Locate the cell with the specified text and output its (X, Y) center coordinate. 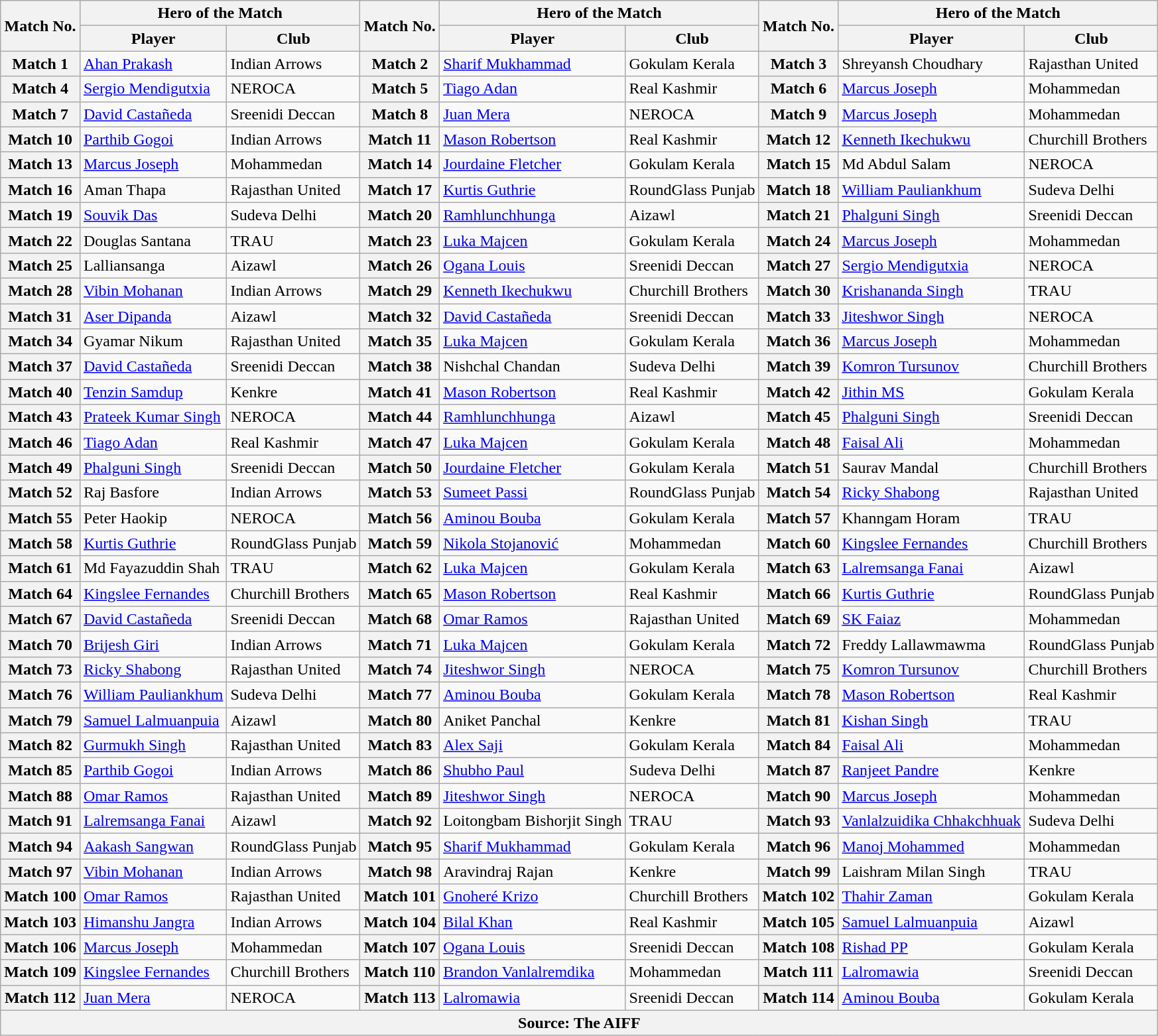
Match 94 (40, 846)
Match 111 (799, 972)
Match 54 (799, 493)
Jithin MS (931, 392)
Match 79 (40, 720)
Match 57 (799, 518)
Match 97 (40, 872)
Match 43 (40, 417)
Match 64 (40, 594)
Match 33 (799, 316)
Match 32 (400, 316)
Match 61 (40, 568)
Khanngam Horam (931, 518)
Saurav Mandal (931, 468)
Match 76 (40, 694)
Match 85 (40, 771)
Match 99 (799, 872)
Match 42 (799, 392)
Manoj Mohammed (931, 846)
Match 27 (799, 265)
Match 101 (400, 897)
Freddy Lallawmawma (931, 644)
Md Abdul Salam (931, 164)
Match 68 (400, 619)
Match 29 (400, 291)
Match 74 (400, 669)
Bilal Khan (533, 922)
Match 100 (40, 897)
Sumeet Passi (533, 493)
Vanlalzuidika Chhakchhuak (931, 821)
Match 98 (400, 872)
Thahir Zaman (931, 897)
Source: The AIFF (580, 1023)
Match 40 (40, 392)
Lalliansanga (153, 265)
Match 95 (400, 846)
Match 106 (40, 947)
Brijesh Giri (153, 644)
Match 11 (400, 139)
Aakash Sangwan (153, 846)
Match 48 (799, 442)
Match 45 (799, 417)
Gyamar Nikum (153, 342)
Match 105 (799, 922)
Aser Dipanda (153, 316)
Match 103 (40, 922)
Match 91 (40, 821)
Match 25 (40, 265)
Match 23 (400, 240)
Rishad PP (931, 947)
Match 17 (400, 190)
Match 107 (400, 947)
Match 80 (400, 720)
Match 75 (799, 669)
Match 13 (40, 164)
Match 56 (400, 518)
Match 62 (400, 568)
Match 34 (40, 342)
Match 26 (400, 265)
Match 5 (400, 89)
Match 10 (40, 139)
Match 50 (400, 468)
Gurmukh Singh (153, 745)
Match 73 (40, 669)
Himanshu Jangra (153, 922)
Nikola Stojanović (533, 543)
Match 83 (400, 745)
Match 22 (40, 240)
Raj Basfore (153, 493)
Match 96 (799, 846)
Match 70 (40, 644)
Match 44 (400, 417)
Tenzin Samdup (153, 392)
Aravindraj Rajan (533, 872)
Match 113 (400, 998)
Match 21 (799, 215)
Nishchal Chandan (533, 367)
Match 114 (799, 998)
Match 55 (40, 518)
Match 69 (799, 619)
Match 82 (40, 745)
Match 93 (799, 821)
Shreyansh Choudhary (931, 64)
Match 49 (40, 468)
Brandon Vanlalremdika (533, 972)
Match 12 (799, 139)
Match 81 (799, 720)
Douglas Santana (153, 240)
Match 67 (40, 619)
Match 24 (799, 240)
Match 4 (40, 89)
Shubho Paul (533, 771)
Match 58 (40, 543)
Match 41 (400, 392)
Aniket Panchal (533, 720)
Match 31 (40, 316)
Match 1 (40, 64)
Gnoheré Krizo (533, 897)
Laishram Milan Singh (931, 872)
Match 16 (40, 190)
Match 9 (799, 114)
Match 38 (400, 367)
Match 36 (799, 342)
Match 87 (799, 771)
Match 2 (400, 64)
Match 102 (799, 897)
Match 92 (400, 821)
Match 35 (400, 342)
Match 63 (799, 568)
Match 89 (400, 796)
Match 109 (40, 972)
Md Fayazuddin Shah (153, 568)
Match 72 (799, 644)
Kishan Singh (931, 720)
Match 86 (400, 771)
Prateek Kumar Singh (153, 417)
Match 66 (799, 594)
Ranjeet Pandre (931, 771)
Match 19 (40, 215)
Match 14 (400, 164)
Match 65 (400, 594)
Match 52 (40, 493)
Match 37 (40, 367)
Ahan Prakash (153, 64)
Match 88 (40, 796)
Match 78 (799, 694)
Krishananda Singh (931, 291)
Match 39 (799, 367)
Match 104 (400, 922)
Match 28 (40, 291)
Match 15 (799, 164)
SK Faiaz (931, 619)
Match 77 (400, 694)
Aman Thapa (153, 190)
Match 7 (40, 114)
Alex Saji (533, 745)
Match 47 (400, 442)
Match 8 (400, 114)
Match 53 (400, 493)
Match 108 (799, 947)
Peter Haokip (153, 518)
Match 112 (40, 998)
Match 59 (400, 543)
Match 6 (799, 89)
Souvik Das (153, 215)
Match 3 (799, 64)
Match 60 (799, 543)
Match 110 (400, 972)
Match 18 (799, 190)
Match 46 (40, 442)
Match 20 (400, 215)
Match 51 (799, 468)
Match 90 (799, 796)
Match 30 (799, 291)
Loitongbam Bishorjit Singh (533, 821)
Match 71 (400, 644)
Match 84 (799, 745)
